Extract the (X, Y) coordinate from the center of the cell holding the provided text.  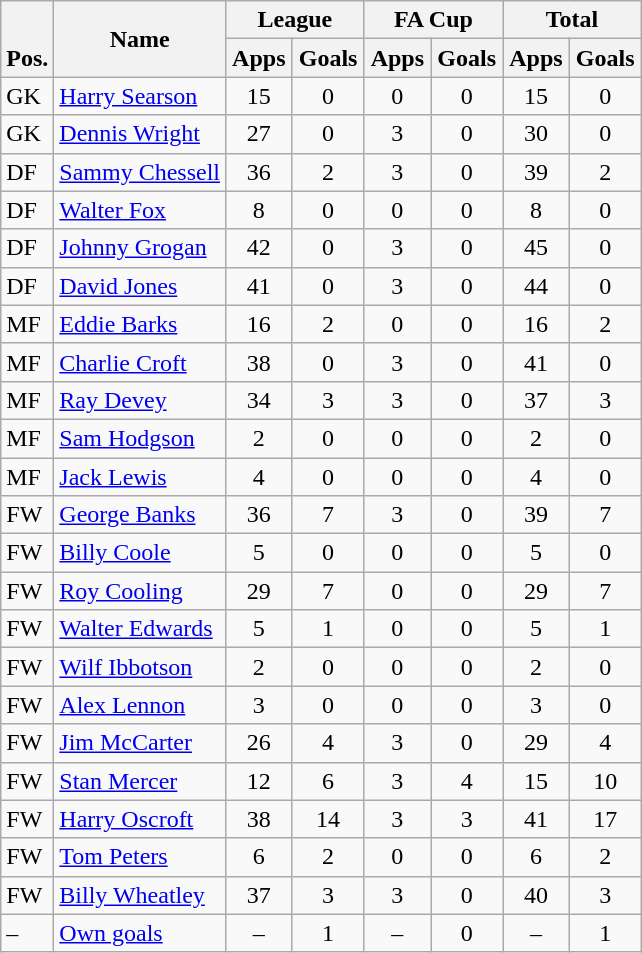
42 (260, 248)
Roy Cooling (140, 591)
Sam Hodgson (140, 438)
Pos. (28, 39)
12 (260, 781)
Harry Oscroft (140, 819)
Ray Devey (140, 400)
Stan Mercer (140, 781)
Wilf Ibbotson (140, 667)
Name (140, 39)
40 (536, 895)
Sammy Chessell (140, 172)
27 (260, 134)
26 (260, 743)
League (296, 20)
Alex Lennon (140, 705)
Tom Peters (140, 857)
Own goals (140, 933)
Total (572, 20)
Billy Wheatley (140, 895)
45 (536, 248)
Walter Edwards (140, 629)
44 (536, 286)
Jim McCarter (140, 743)
Jack Lewis (140, 477)
Johnny Grogan (140, 248)
17 (605, 819)
Billy Coole (140, 553)
14 (328, 819)
David Jones (140, 286)
30 (536, 134)
34 (260, 400)
George Banks (140, 515)
10 (605, 781)
Harry Searson (140, 96)
Walter Fox (140, 210)
Charlie Croft (140, 362)
FA Cup (434, 20)
Eddie Barks (140, 324)
Dennis Wright (140, 134)
